From the cell containing the given text, extract its center point as [x, y] coordinate. 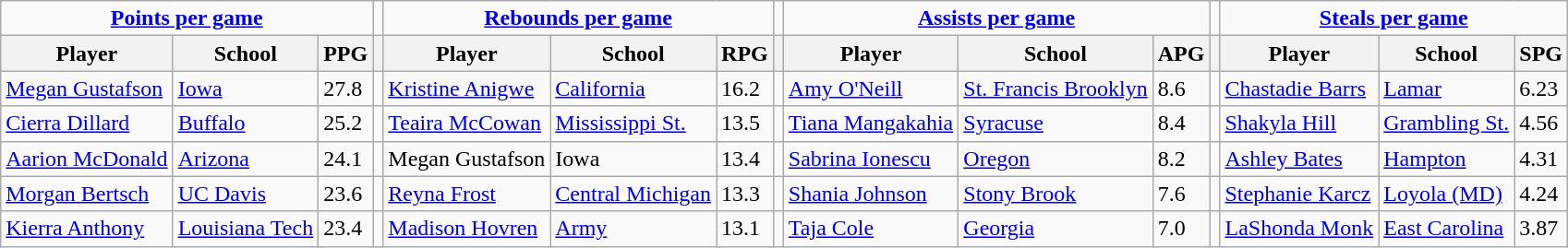
St. Francis Brooklyn [1055, 89]
Shakyla Hill [1299, 124]
Cierra Dillard [87, 124]
24.1 [345, 159]
Rebounds per game [578, 18]
Ashley Bates [1299, 159]
Stony Brook [1055, 194]
Syracuse [1055, 124]
13.4 [745, 159]
Mississippi St. [633, 124]
RPG [745, 53]
Madison Hovren [467, 229]
6.23 [1541, 89]
Teaira McCowan [467, 124]
13.1 [745, 229]
Stephanie Karcz [1299, 194]
Army [633, 229]
PPG [345, 53]
Hampton [1446, 159]
4.24 [1541, 194]
8.6 [1181, 89]
13.3 [745, 194]
Tiana Mangakahia [870, 124]
Loyola (MD) [1446, 194]
8.2 [1181, 159]
Lamar [1446, 89]
4.56 [1541, 124]
16.2 [745, 89]
Reyna Frost [467, 194]
Sabrina Ionescu [870, 159]
3.87 [1541, 229]
East Carolina [1446, 229]
SPG [1541, 53]
California [633, 89]
APG [1181, 53]
Steals per game [1394, 18]
7.6 [1181, 194]
Taja Cole [870, 229]
25.2 [345, 124]
Georgia [1055, 229]
7.0 [1181, 229]
4.31 [1541, 159]
Assists per game [996, 18]
8.4 [1181, 124]
Points per game [187, 18]
Central Michigan [633, 194]
LaShonda Monk [1299, 229]
Kristine Anigwe [467, 89]
23.6 [345, 194]
Morgan Bertsch [87, 194]
Amy O'Neill [870, 89]
Buffalo [246, 124]
Shania Johnson [870, 194]
Oregon [1055, 159]
Kierra Anthony [87, 229]
23.4 [345, 229]
Louisiana Tech [246, 229]
27.8 [345, 89]
Chastadie Barrs [1299, 89]
Aarion McDonald [87, 159]
UC Davis [246, 194]
Arizona [246, 159]
13.5 [745, 124]
Grambling St. [1446, 124]
